From the cell containing the given text, extract its center point as (x, y) coordinate. 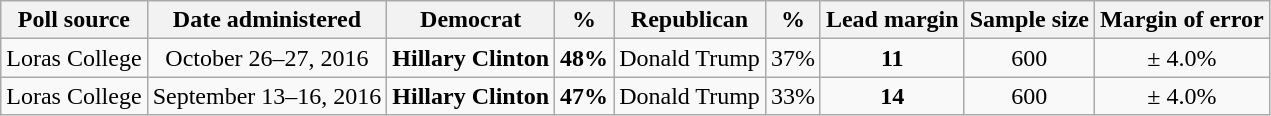
Democrat (471, 20)
September 13–16, 2016 (267, 96)
Sample size (1029, 20)
33% (792, 96)
Lead margin (892, 20)
47% (584, 96)
Margin of error (1182, 20)
37% (792, 58)
October 26–27, 2016 (267, 58)
48% (584, 58)
Poll source (74, 20)
14 (892, 96)
Date administered (267, 20)
Republican (690, 20)
11 (892, 58)
